Locate the cell with the specified text and output its [x, y] center coordinate. 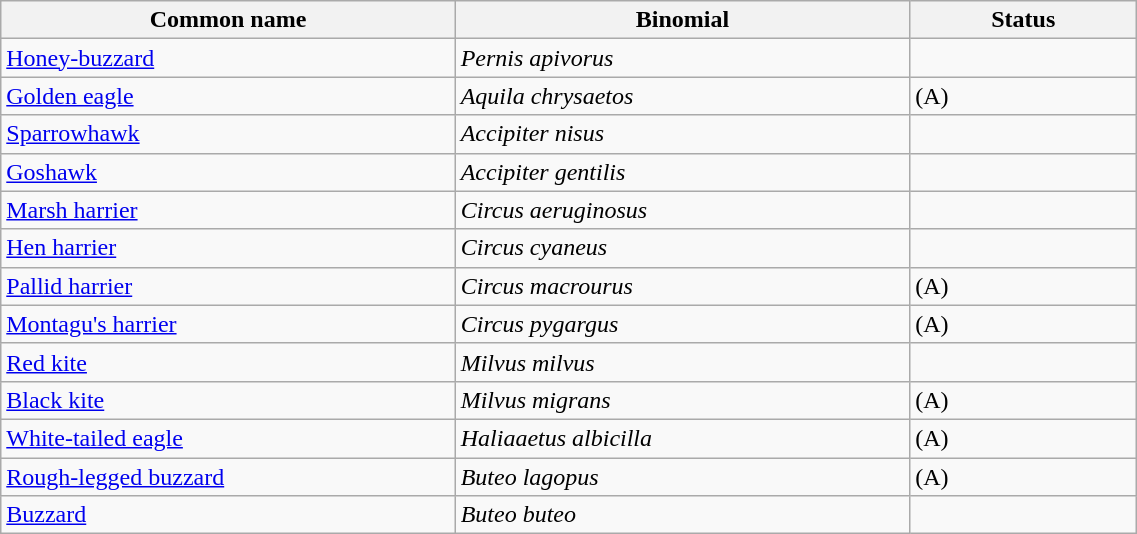
Pallid harrier [228, 286]
Marsh harrier [228, 210]
Circus cyaneus [682, 248]
Accipiter nisus [682, 134]
Red kite [228, 362]
Circus aeruginosus [682, 210]
Sparrowhawk [228, 134]
Pernis apivorus [682, 58]
Milvus migrans [682, 400]
Common name [228, 20]
Goshawk [228, 172]
Haliaaetus albicilla [682, 438]
Golden eagle [228, 96]
Circus macrourus [682, 286]
Milvus milvus [682, 362]
Buteo lagopus [682, 477]
Circus pygargus [682, 324]
Aquila chrysaetos [682, 96]
Black kite [228, 400]
Buzzard [228, 515]
White-tailed eagle [228, 438]
Binomial [682, 20]
Rough-legged buzzard [228, 477]
Buteo buteo [682, 515]
Montagu's harrier [228, 324]
Hen harrier [228, 248]
Honey-buzzard [228, 58]
Status [1024, 20]
Accipiter gentilis [682, 172]
